Identify which cell holds the provided text, then report its [x, y] central coordinate. 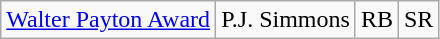
RB [376, 20]
Walter Payton Award [108, 20]
P.J. Simmons [286, 20]
SR [418, 20]
